From the cell containing the given text, extract its center point as [x, y] coordinate. 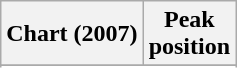
Peakposition [189, 34]
Chart (2007) [72, 34]
